Provide the (X, Y) coordinate of the cell's center where the given text is located.  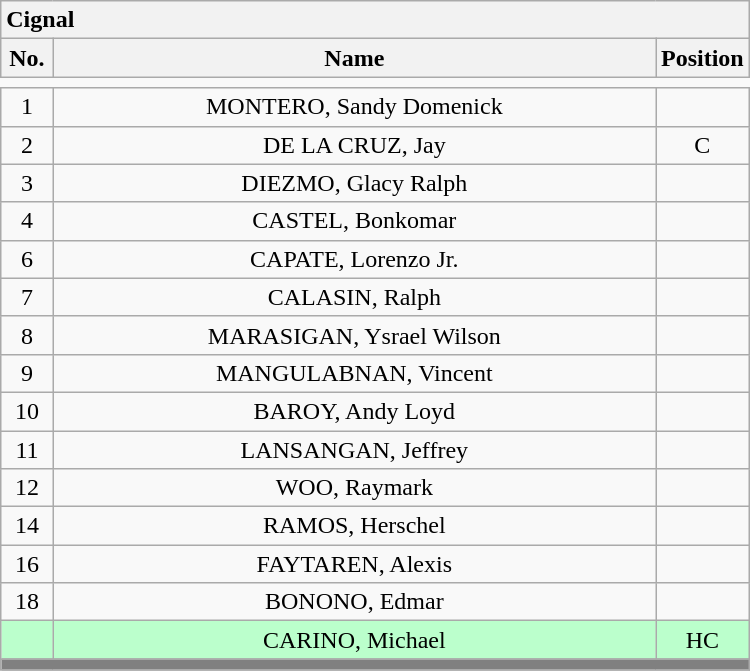
MONTERO, Sandy Domenick (354, 107)
2 (27, 145)
14 (27, 526)
CARINO, Michael (354, 640)
DIEZMO, Glacy Ralph (354, 183)
BONONO, Edmar (354, 602)
7 (27, 297)
BAROY, Andy Loyd (354, 411)
WOO, Raymark (354, 488)
RAMOS, Herschel (354, 526)
8 (27, 335)
CASTEL, Bonkomar (354, 221)
LANSANGAN, Jeffrey (354, 449)
MARASIGAN, Ysrael Wilson (354, 335)
HC (703, 640)
CAPATE, Lorenzo Jr. (354, 259)
4 (27, 221)
FAYTAREN, Alexis (354, 564)
1 (27, 107)
DE LA CRUZ, Jay (354, 145)
CALASIN, Ralph (354, 297)
Name (354, 58)
Cignal (375, 20)
Position (703, 58)
MANGULABNAN, Vincent (354, 373)
9 (27, 373)
11 (27, 449)
6 (27, 259)
3 (27, 183)
18 (27, 602)
16 (27, 564)
10 (27, 411)
12 (27, 488)
No. (27, 58)
C (703, 145)
